Determine the (x, y) coordinate at the center of the cell enclosing the given text.  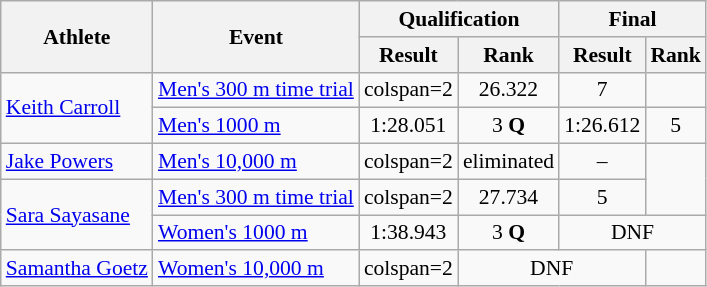
Women's 1000 m (256, 233)
Men's 1000 m (256, 126)
27.734 (508, 197)
Event (256, 36)
– (602, 162)
eliminated (508, 162)
Men's 10,000 m (256, 162)
Women's 10,000 m (256, 269)
7 (602, 90)
Qualification (459, 19)
Final (632, 19)
1:38.943 (408, 233)
Samantha Goetz (77, 269)
Jake Powers (77, 162)
Keith Carroll (77, 108)
1:28.051 (408, 126)
Athlete (77, 36)
26.322 (508, 90)
Sara Sayasane (77, 214)
1:26.612 (602, 126)
